Extract the [X, Y] coordinate from the center of the cell holding the provided text.  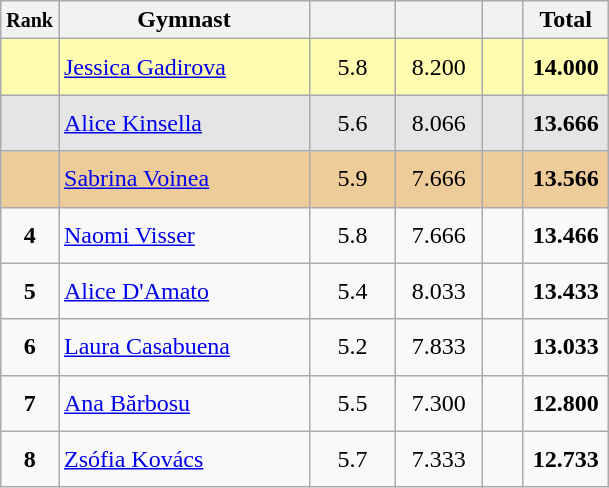
13.666 [566, 123]
13.433 [566, 291]
7.333 [439, 459]
14.000 [566, 67]
5 [30, 291]
Jessica Gadirova [184, 67]
Laura Casabuena [184, 347]
Rank [30, 20]
8.200 [439, 67]
12.800 [566, 403]
13.033 [566, 347]
8.033 [439, 291]
6 [30, 347]
13.566 [566, 179]
7.833 [439, 347]
4 [30, 235]
Zsófia Kovács [184, 459]
Sabrina Voinea [184, 179]
Alice Kinsella [184, 123]
Ana Bărbosu [184, 403]
5.5 [353, 403]
5.4 [353, 291]
Naomi Visser [184, 235]
12.733 [566, 459]
5.6 [353, 123]
5.7 [353, 459]
Gymnast [184, 20]
7.300 [439, 403]
5.2 [353, 347]
13.466 [566, 235]
5.9 [353, 179]
8.066 [439, 123]
8 [30, 459]
7 [30, 403]
Total [566, 20]
Alice D'Amato [184, 291]
